Return the [X, Y] coordinate for the center point of the cell that contains the specified text.  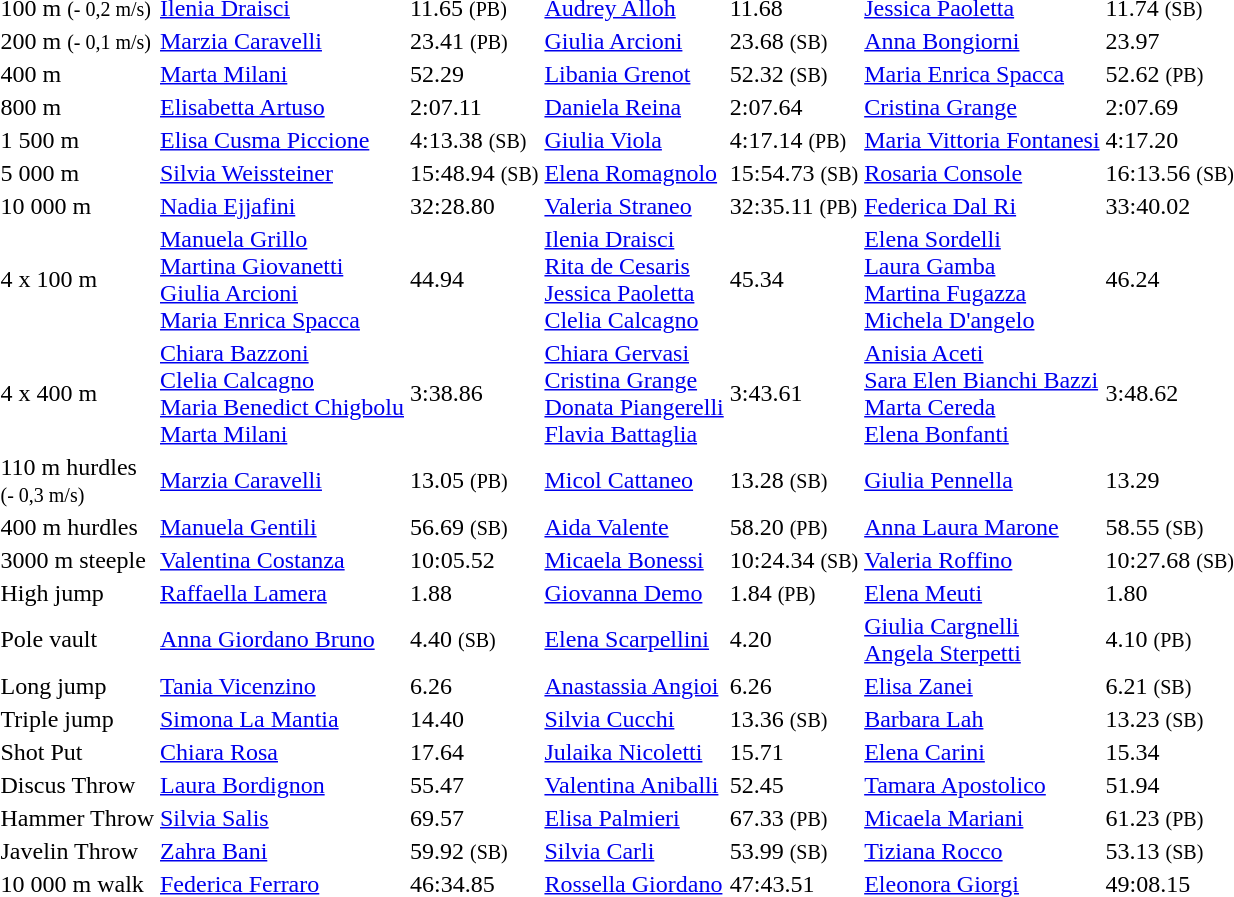
Tania Vicenzino [282, 686]
Elisa Cusma Piccione [282, 140]
56.69 (SB) [474, 527]
4:13.38 (SB) [474, 140]
15.71 [794, 752]
Valeria Straneo [634, 206]
Micaela Mariani [982, 818]
3:38.86 [474, 394]
Elisa Zanei [982, 686]
4.40 (SB) [474, 640]
Silvia Salis [282, 818]
Ilenia Draisci Rita de Cesaris Jessica Paoletta Clelia Calcagno [634, 280]
67.33 (PB) [794, 818]
13.28 (SB) [794, 480]
Giulia Cargnelli Angela Sterpetti [982, 640]
Micaela Bonessi [634, 560]
Barbara Lah [982, 719]
13.05 (PB) [474, 480]
Silvia Cucchi [634, 719]
Elena Scarpellini [634, 640]
59.92 (SB) [474, 851]
Giovanna Demo [634, 593]
Elena Meuti [982, 593]
Tiziana Rocco [982, 851]
45.34 [794, 280]
Tamara Apostolico [982, 785]
Cristina Grange [982, 107]
2:07.11 [474, 107]
3:43.61 [794, 394]
Chiara Bazzoni Clelia Calcagno Maria Benedict Chigbolu Marta Milani [282, 394]
4:17.14 (PB) [794, 140]
Manuela Gentili [282, 527]
52.29 [474, 74]
Aida Valente [634, 527]
Laura Bordignon [282, 785]
32:28.80 [474, 206]
Anna Giordano Bruno [282, 640]
Nadia Ejjafini [282, 206]
Zahra Bani [282, 851]
Anastassia Angioi [634, 686]
Anna Laura Marone [982, 527]
23.68 (SB) [794, 41]
Silvia Weissteiner [282, 173]
Chiara Rosa [282, 752]
Elena Carini [982, 752]
Manuela Grillo Martina Giovanetti Giulia Arcioni Maria Enrica Spacca [282, 280]
Julaika Nicoletti [634, 752]
Maria Enrica Spacca [982, 74]
13.36 (SB) [794, 719]
Silvia Carli [634, 851]
52.32 (SB) [794, 74]
15:48.94 (SB) [474, 173]
10:05.52 [474, 560]
2:07.64 [794, 107]
Daniela Reina [634, 107]
Giulia Arcioni [634, 41]
Elisabetta Artuso [282, 107]
Giulia Pennella [982, 480]
Anisia Aceti Sara Elen Bianchi Bazzi Marta Cereda Elena Bonfanti [982, 394]
Giulia Viola [634, 140]
55.47 [474, 785]
Elena Sordelli Laura Gamba Martina Fugazza Michela D'angelo [982, 280]
Valentina Aniballi [634, 785]
53.99 (SB) [794, 851]
10:24.34 (SB) [794, 560]
Rosaria Console [982, 173]
Elena Romagnolo [634, 173]
17.64 [474, 752]
23.41 (PB) [474, 41]
1.88 [474, 593]
Maria Vittoria Fontanesi [982, 140]
Federica Dal Ri [982, 206]
Simona La Mantia [282, 719]
15:54.73 (SB) [794, 173]
Libania Grenot [634, 74]
14.40 [474, 719]
Micol Cattaneo [634, 480]
1.84 (PB) [794, 593]
Elisa Palmieri [634, 818]
Valeria Roffino [982, 560]
58.20 (PB) [794, 527]
Raffaella Lamera [282, 593]
69.57 [474, 818]
52.45 [794, 785]
Valentina Costanza [282, 560]
Chiara Gervasi Cristina Grange Donata Piangerelli Flavia Battaglia [634, 394]
Marta Milani [282, 74]
44.94 [474, 280]
Anna Bongiorni [982, 41]
4.20 [794, 640]
32:35.11 (PB) [794, 206]
